For the text-containing cell, return its midpoint in (x, y) coordinate format. 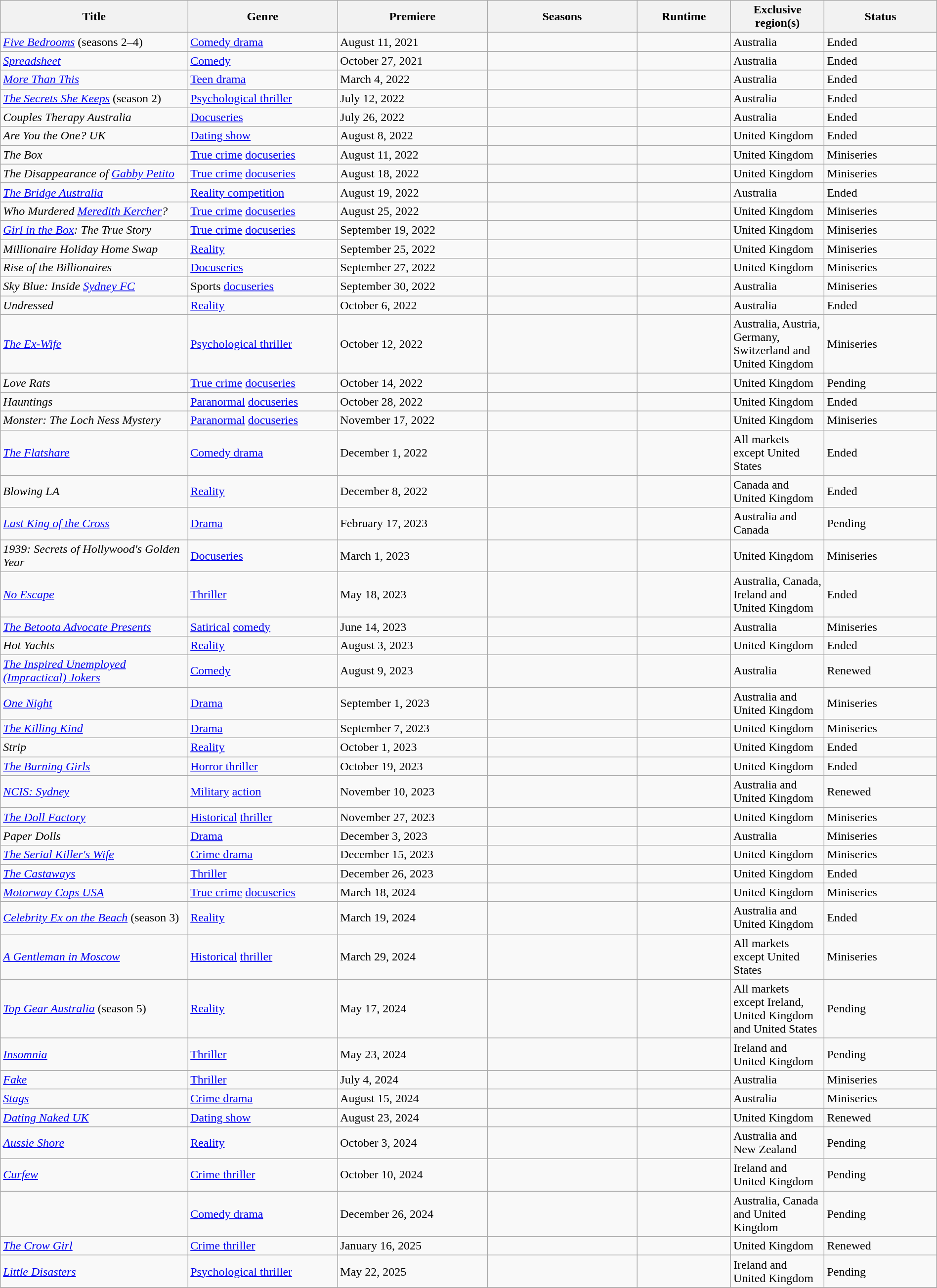
July 4, 2024 (412, 1080)
Canada and United Kingdom (777, 491)
Spreadsheet (94, 61)
March 29, 2024 (412, 956)
NCIS: Sydney (94, 791)
The Betoota Advocate Presents (94, 626)
August 19, 2022 (412, 192)
Australia, Canada, Ireland and United Kingdom (777, 594)
The Serial Killer's Wife (94, 855)
August 9, 2023 (412, 671)
1939: Secrets of Hollywood's Golden Year (94, 555)
June 14, 2023 (412, 626)
The Crow Girl (94, 1246)
The Secrets She Keeps (season 2) (94, 98)
The Bridge Australia (94, 192)
The Flatshare (94, 453)
September 30, 2022 (412, 287)
Satirical comedy (263, 626)
Undressed (94, 305)
Top Gear Australia (season 5) (94, 1009)
More Than This (94, 80)
Exclusive region(s) (777, 17)
September 25, 2022 (412, 249)
The Doll Factory (94, 817)
Are You the One? UK (94, 136)
October 3, 2024 (412, 1143)
November 10, 2023 (412, 791)
August 18, 2022 (412, 173)
May 18, 2023 (412, 594)
November 27, 2023 (412, 817)
The Disappearance of Gabby Petito (94, 173)
October 27, 2021 (412, 61)
September 7, 2023 (412, 729)
October 10, 2024 (412, 1175)
The Castaways (94, 873)
Love Rats (94, 383)
December 26, 2023 (412, 873)
The Inspired Unemployed (Impractical) Jokers (94, 671)
Little Disasters (94, 1272)
Who Murdered Meredith Kercher? (94, 211)
March 1, 2023 (412, 555)
December 1, 2022 (412, 453)
October 6, 2022 (412, 305)
Insomnia (94, 1054)
February 17, 2023 (412, 524)
Motorway Cops USA (94, 892)
August 11, 2021 (412, 42)
A Gentleman in Moscow (94, 956)
Paper Dolls (94, 836)
The Burning Girls (94, 766)
July 12, 2022 (412, 98)
March 4, 2022 (412, 80)
August 3, 2023 (412, 645)
The Box (94, 155)
Blowing LA (94, 491)
One Night (94, 703)
Celebrity Ex on the Beach (season 3) (94, 918)
Strip (94, 748)
May 17, 2024 (412, 1009)
October 28, 2022 (412, 402)
Australia and Canada (777, 524)
December 8, 2022 (412, 491)
Seasons (562, 17)
The Killing Kind (94, 729)
November 17, 2022 (412, 420)
October 19, 2023 (412, 766)
October 1, 2023 (412, 748)
July 26, 2022 (412, 117)
March 18, 2024 (412, 892)
September 1, 2023 (412, 703)
Australia, Canada and United Kingdom (777, 1214)
Australia and New Zealand (777, 1143)
August 15, 2024 (412, 1098)
The Ex-Wife (94, 344)
January 16, 2025 (412, 1246)
Millionaire Holiday Home Swap (94, 249)
December 15, 2023 (412, 855)
September 19, 2022 (412, 230)
Five Bedrooms (seasons 2–4) (94, 42)
May 23, 2024 (412, 1054)
Reality competition (263, 192)
Genre (263, 17)
Curfew (94, 1175)
Sky Blue: Inside Sydney FC (94, 287)
October 14, 2022 (412, 383)
Monster: The Loch Ness Mystery (94, 420)
No Escape (94, 594)
December 26, 2024 (412, 1214)
October 12, 2022 (412, 344)
August 8, 2022 (412, 136)
Couples Therapy Australia (94, 117)
Hauntings (94, 402)
Premiere (412, 17)
Stags (94, 1098)
Girl in the Box: The True Story (94, 230)
All markets except Ireland, United Kingdom and United States (777, 1009)
Hot Yachts (94, 645)
March 19, 2024 (412, 918)
Australia, Austria, Germany, Switzerland and United Kingdom (777, 344)
December 3, 2023 (412, 836)
Last King of the Cross (94, 524)
Title (94, 17)
Fake (94, 1080)
Teen drama (263, 80)
September 27, 2022 (412, 268)
Runtime (684, 17)
August 25, 2022 (412, 211)
August 11, 2022 (412, 155)
Status (881, 17)
Rise of the Billionaires (94, 268)
Horror thriller (263, 766)
Dating Naked UK (94, 1117)
August 23, 2024 (412, 1117)
Sports docuseries (263, 287)
Military action (263, 791)
May 22, 2025 (412, 1272)
Aussie Shore (94, 1143)
